Return the [X, Y] coordinate for the center point of the cell that contains the specified text.  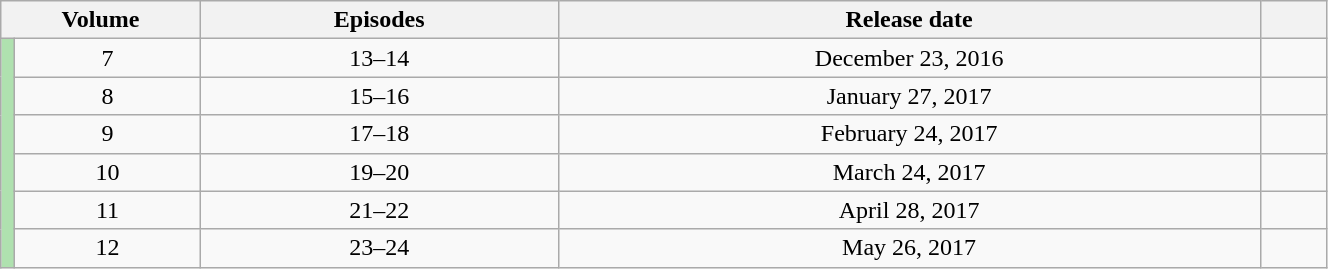
Episodes [379, 20]
15–16 [379, 96]
23–24 [379, 248]
12 [108, 248]
9 [108, 134]
Volume [100, 20]
19–20 [379, 172]
13–14 [379, 58]
7 [108, 58]
21–22 [379, 210]
February 24, 2017 [909, 134]
December 23, 2016 [909, 58]
April 28, 2017 [909, 210]
March 24, 2017 [909, 172]
11 [108, 210]
10 [108, 172]
17–18 [379, 134]
Release date [909, 20]
8 [108, 96]
January 27, 2017 [909, 96]
May 26, 2017 [909, 248]
